Extract the (X, Y) coordinate from the center of the cell holding the provided text.  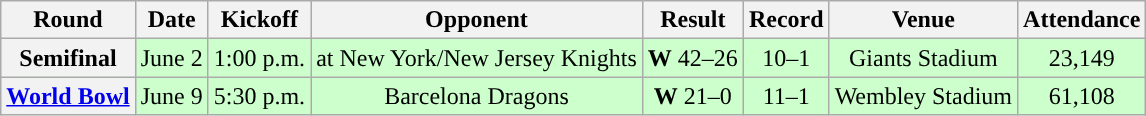
61,108 (1082, 96)
Round (68, 20)
W 21–0 (692, 96)
W 42–26 (692, 58)
Result (692, 20)
Wembley Stadium (923, 96)
Date (172, 20)
June 2 (172, 58)
Opponent (477, 20)
World Bowl (68, 96)
Barcelona Dragons (477, 96)
10–1 (786, 58)
1:00 p.m. (259, 58)
11–1 (786, 96)
at New York/New Jersey Knights (477, 58)
23,149 (1082, 58)
June 9 (172, 96)
Record (786, 20)
Attendance (1082, 20)
5:30 p.m. (259, 96)
Giants Stadium (923, 58)
Kickoff (259, 20)
Venue (923, 20)
Semifinal (68, 58)
